Search for the cell housing the specified text and yield its (x, y) center coordinate. 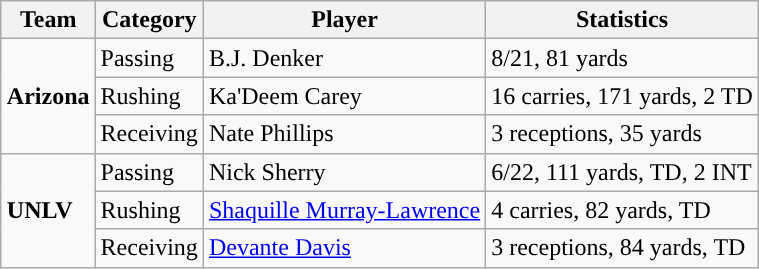
B.J. Denker (344, 58)
Team (48, 20)
Statistics (622, 20)
Player (344, 20)
6/22, 111 yards, TD, 2 INT (622, 172)
Arizona (48, 96)
Nate Phillips (344, 134)
Nick Sherry (344, 172)
Ka'Deem Carey (344, 96)
Shaquille Murray-Lawrence (344, 210)
4 carries, 82 yards, TD (622, 210)
Devante Davis (344, 248)
Category (149, 20)
UNLV (48, 210)
3 receptions, 84 yards, TD (622, 248)
16 carries, 171 yards, 2 TD (622, 96)
8/21, 81 yards (622, 58)
3 receptions, 35 yards (622, 134)
